Locate the cell with the specified text and output its [x, y] center coordinate. 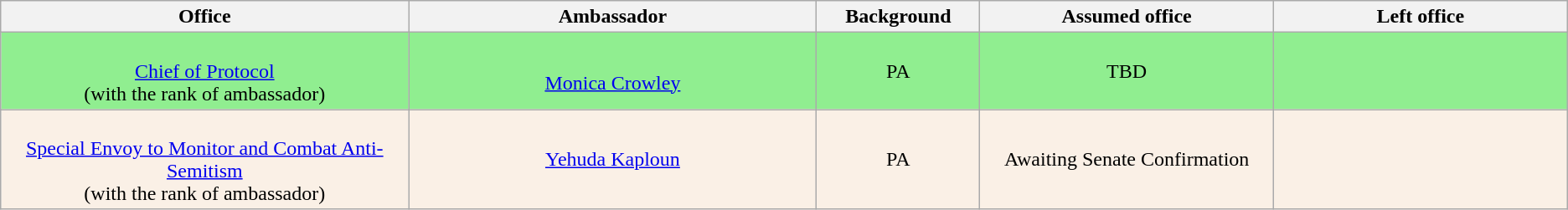
Special Envoy to Monitor and Combat Anti-Semitism(with the rank of ambassador) [204, 159]
Monica Crowley [613, 71]
Left office [1421, 17]
Background [898, 17]
Yehuda Kaploun [613, 159]
Chief of Protocol(with the rank of ambassador) [204, 71]
TBD [1127, 71]
Office [204, 17]
Assumed office [1127, 17]
Awaiting Senate Confirmation [1127, 159]
Ambassador [613, 17]
